Search for the cell housing the specified text and yield its (x, y) center coordinate. 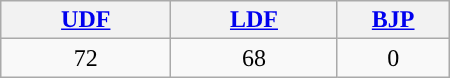
72 (86, 58)
BJP (393, 20)
LDF (254, 20)
68 (254, 58)
UDF (86, 20)
0 (393, 58)
